Capture the cell that displays the provided text and extract its (X, Y) central coordinate. 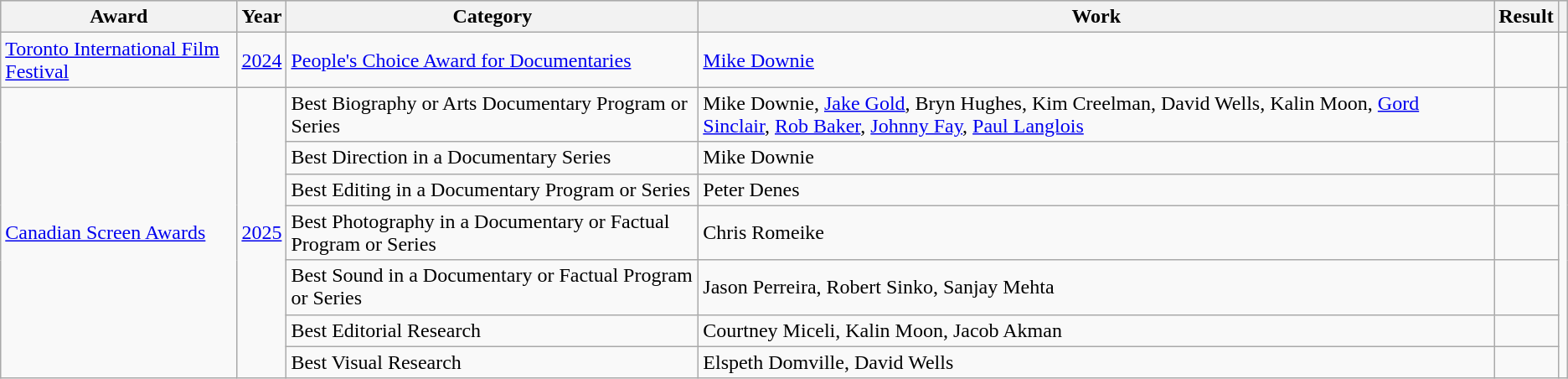
2024 (261, 60)
Best Editing in a Documentary Program or Series (493, 189)
Work (1096, 17)
Best Photography in a Documentary or Factual Program or Series (493, 233)
Elspeth Domville, David Wells (1096, 362)
Best Direction in a Documentary Series (493, 158)
Chris Romeike (1096, 233)
Award (119, 17)
Year (261, 17)
Result (1526, 17)
Canadian Screen Awards (119, 233)
Best Editorial Research (493, 330)
Best Visual Research (493, 362)
2025 (261, 233)
Category (493, 17)
Mike Downie, Jake Gold, Bryn Hughes, Kim Creelman, David Wells, Kalin Moon, Gord Sinclair, Rob Baker, Johnny Fay, Paul Langlois (1096, 114)
Best Sound in a Documentary or Factual Program or Series (493, 287)
Peter Denes (1096, 189)
Courtney Miceli, Kalin Moon, Jacob Akman (1096, 330)
Jason Perreira, Robert Sinko, Sanjay Mehta (1096, 287)
Best Biography or Arts Documentary Program or Series (493, 114)
People's Choice Award for Documentaries (493, 60)
Toronto International Film Festival (119, 60)
